Find where the given text appears and provide that cell's center as [x, y] coordinate. 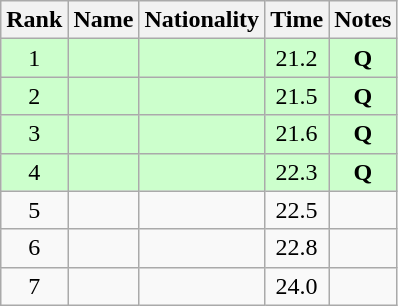
21.6 [297, 134]
Notes [363, 20]
Time [297, 20]
Nationality [202, 20]
2 [34, 96]
1 [34, 58]
7 [34, 286]
4 [34, 172]
Rank [34, 20]
21.2 [297, 58]
22.8 [297, 248]
5 [34, 210]
3 [34, 134]
22.3 [297, 172]
24.0 [297, 286]
22.5 [297, 210]
Name [104, 20]
21.5 [297, 96]
6 [34, 248]
